Determine the (X, Y) coordinate at the center of the cell enclosing the given text.  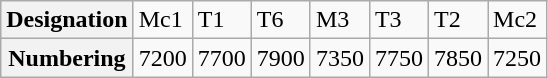
T1 (222, 20)
Numbering (67, 58)
7900 (280, 58)
7350 (340, 58)
7200 (162, 58)
7750 (398, 58)
M3 (340, 20)
T3 (398, 20)
Designation (67, 20)
Mc1 (162, 20)
Mc2 (518, 20)
7700 (222, 58)
T2 (458, 20)
7850 (458, 58)
T6 (280, 20)
7250 (518, 58)
